Capture the cell that displays the provided text and extract its (X, Y) central coordinate. 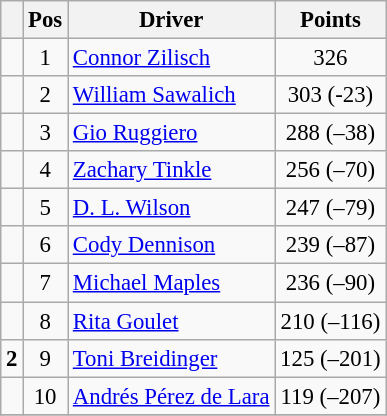
D. L. Wilson (172, 208)
Michael Maples (172, 283)
210 (–116) (330, 321)
239 (–87) (330, 245)
Andrés Pérez de Lara (172, 396)
125 (–201) (330, 358)
119 (–207) (330, 396)
288 (–38) (330, 133)
Connor Zilisch (172, 58)
Points (330, 20)
1 (46, 58)
9 (46, 358)
10 (46, 396)
3 (46, 133)
Toni Breidinger (172, 358)
247 (–79) (330, 208)
Zachary Tinkle (172, 170)
4 (46, 170)
Rita Goulet (172, 321)
303 (-23) (330, 95)
8 (46, 321)
Pos (46, 20)
236 (–90) (330, 283)
6 (46, 245)
5 (46, 208)
Gio Ruggiero (172, 133)
Cody Dennison (172, 245)
326 (330, 58)
256 (–70) (330, 170)
7 (46, 283)
William Sawalich (172, 95)
Driver (172, 20)
